Determine the [X, Y] coordinate at the center of the cell enclosing the given text.  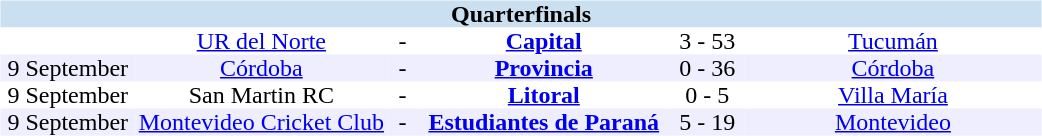
Capital [544, 42]
Quarterfinals [520, 14]
Montevideo [892, 122]
Litoral [544, 96]
0 - 5 [707, 96]
Provincia [544, 68]
Tucumán [892, 42]
0 - 36 [707, 68]
5 - 19 [707, 122]
3 - 53 [707, 42]
Montevideo Cricket Club [262, 122]
UR del Norte [262, 42]
San Martin RC [262, 96]
Estudiantes de Paraná [544, 122]
Villa María [892, 96]
